For the text-containing cell, return its midpoint in (X, Y) coordinate format. 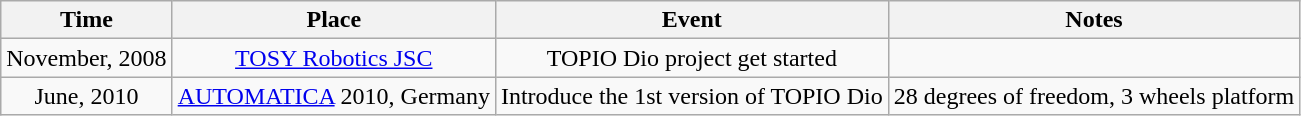
Introduce the 1st version of TOPIO Dio (692, 96)
AUTOMATICA 2010, Germany (334, 96)
Place (334, 20)
28 degrees of freedom, 3 wheels platform (1094, 96)
TOSY Robotics JSC (334, 58)
June, 2010 (86, 96)
November, 2008 (86, 58)
TOPIO Dio project get started (692, 58)
Time (86, 20)
Event (692, 20)
Notes (1094, 20)
